Pinpoint the cell where the given text exists, returning its (X, Y) midpoint coordinate. 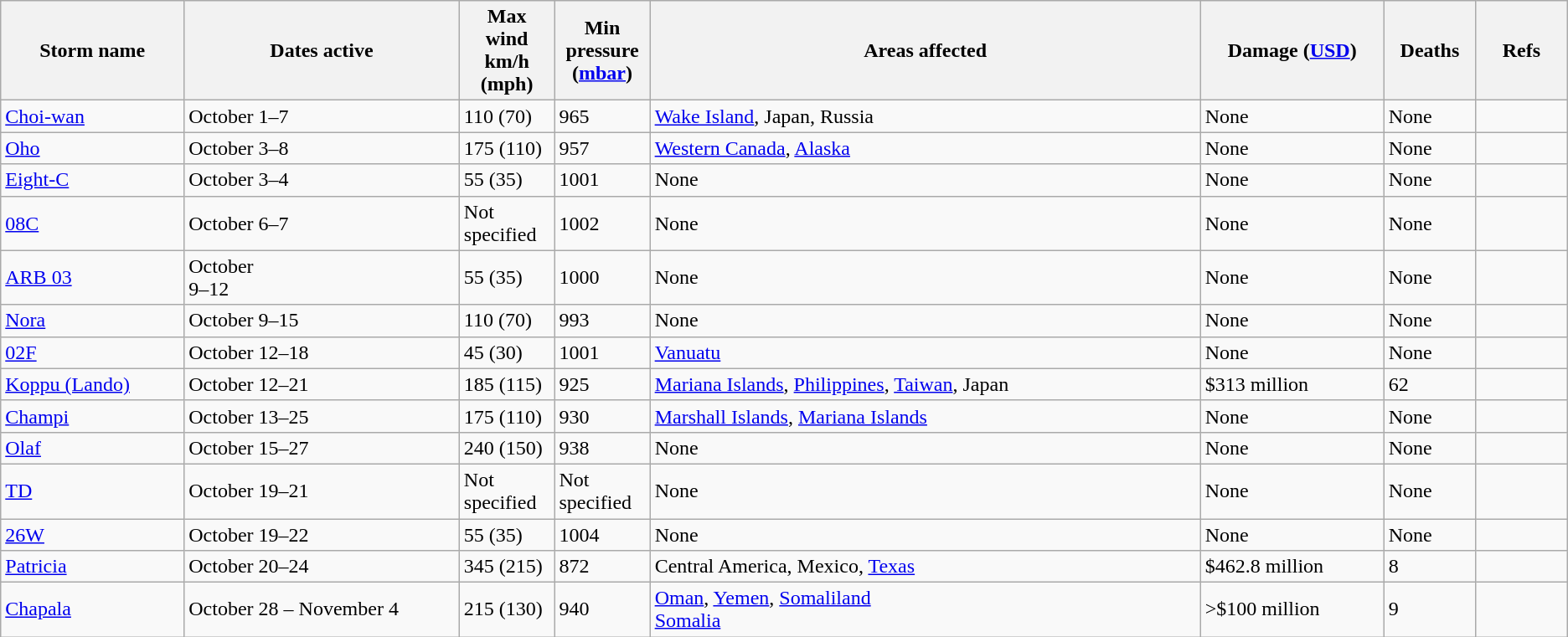
>$100 million (1292, 609)
1002 (602, 223)
957 (602, 148)
Western Canada, Alaska (925, 148)
02F (92, 352)
45 (30) (507, 352)
October 15–27 (322, 448)
October 13–25 (322, 416)
October 3–8 (322, 148)
Olaf (92, 448)
$313 million (1292, 384)
October 6–7 (322, 223)
62 (1430, 384)
993 (602, 321)
08C (92, 223)
Damage (USD) (1292, 50)
345 (215) (507, 567)
Koppu (Lando) (92, 384)
October 19–22 (322, 535)
October 9–15 (322, 321)
Min pressure (mbar) (602, 50)
Mariana Islands, Philippines, Taiwan, Japan (925, 384)
Marshall Islands, Mariana Islands (925, 416)
October 20–24 (322, 567)
Deaths (1430, 50)
965 (602, 116)
$462.8 million (1292, 567)
October 12–18 (322, 352)
872 (602, 567)
Nora (92, 321)
Oman, Yemen, SomalilandSomalia (925, 609)
Vanuatu (925, 352)
October 12–21 (322, 384)
1004 (602, 535)
Refs (1522, 50)
Eight-C (92, 180)
October 28 – November 4 (322, 609)
Areas affected (925, 50)
938 (602, 448)
October 19–21 (322, 491)
Patricia (92, 567)
TD (92, 491)
Wake Island, Japan, Russia (925, 116)
Oho (92, 148)
Champi (92, 416)
185 (115) (507, 384)
Max wind km/h (mph) (507, 50)
October9–12 (322, 278)
215 (130) (507, 609)
Choi-wan (92, 116)
8 (1430, 567)
240 (150) (507, 448)
925 (602, 384)
Dates active (322, 50)
1000 (602, 278)
Storm name (92, 50)
Central America, Mexico, Texas (925, 567)
9 (1430, 609)
October 3–4 (322, 180)
26W (92, 535)
ARB 03 (92, 278)
930 (602, 416)
940 (602, 609)
October 1–7 (322, 116)
Chapala (92, 609)
